Return the [x, y] coordinate for the center point of the cell that contains the specified text.  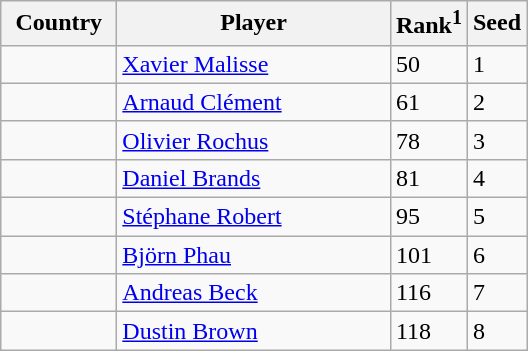
5 [496, 217]
Dustin Brown [254, 331]
3 [496, 140]
4 [496, 178]
8 [496, 331]
81 [428, 178]
Country [59, 24]
95 [428, 217]
Player [254, 24]
6 [496, 255]
Seed [496, 24]
Rank1 [428, 24]
Arnaud Clément [254, 102]
61 [428, 102]
101 [428, 255]
Stéphane Robert [254, 217]
Olivier Rochus [254, 140]
50 [428, 64]
116 [428, 293]
2 [496, 102]
118 [428, 331]
7 [496, 293]
Xavier Malisse [254, 64]
78 [428, 140]
Björn Phau [254, 255]
Andreas Beck [254, 293]
1 [496, 64]
Daniel Brands [254, 178]
